Return the (x, y) coordinate for the center point of the cell that contains the specified text.  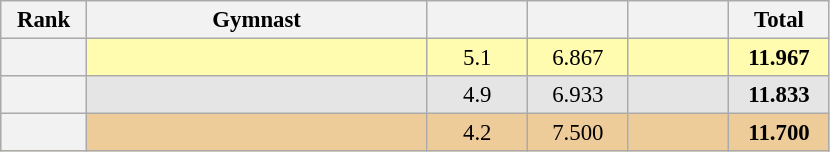
4.2 (478, 133)
Total (780, 20)
4.9 (478, 95)
6.867 (578, 58)
11.967 (780, 58)
11.700 (780, 133)
11.833 (780, 95)
Rank (44, 20)
7.500 (578, 133)
5.1 (478, 58)
Gymnast (256, 20)
6.933 (578, 95)
